Find where the given text appears and provide that cell's center as (x, y) coordinate. 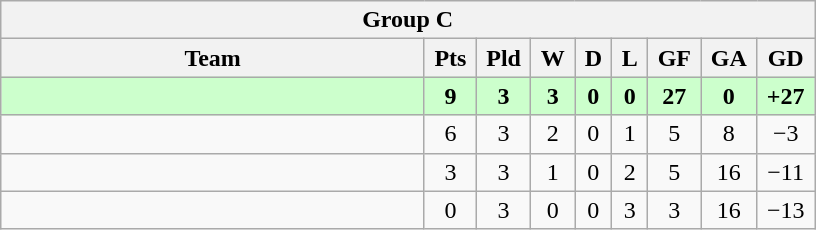
Group C (408, 20)
9 (450, 96)
L (630, 58)
+27 (786, 96)
27 (674, 96)
−13 (786, 210)
8 (729, 134)
Team (213, 58)
Pld (504, 58)
D (594, 58)
GF (674, 58)
Pts (450, 58)
GD (786, 58)
6 (450, 134)
−11 (786, 172)
W (553, 58)
GA (729, 58)
−3 (786, 134)
